Identify which cell holds the provided text, then report its (X, Y) central coordinate. 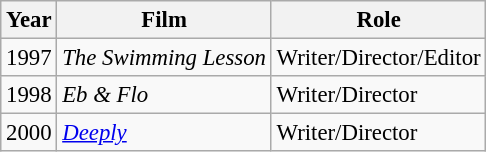
Year (29, 20)
1997 (29, 58)
The Swimming Lesson (164, 58)
Film (164, 20)
Writer/Director/Editor (378, 58)
Eb & Flo (164, 95)
Role (378, 20)
1998 (29, 95)
2000 (29, 133)
Deeply (164, 133)
